Capture the cell that displays the provided text and extract its (x, y) central coordinate. 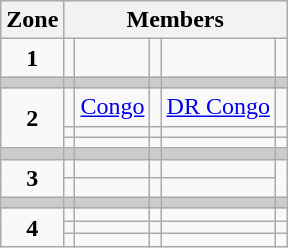
Zone (32, 20)
3 (32, 178)
Members (176, 20)
4 (32, 227)
1 (32, 58)
2 (32, 118)
DR Congo (218, 107)
Congo (112, 107)
